Locate the cell with the specified text and output its [X, Y] center coordinate. 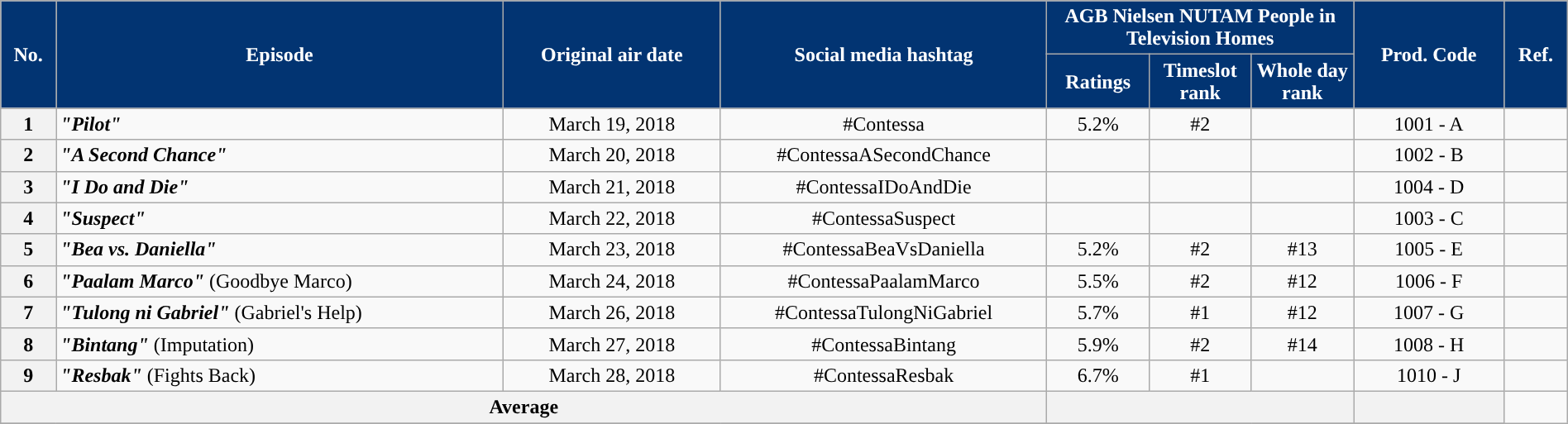
1008 - H [1429, 344]
#14 [1303, 344]
5 [28, 250]
8 [28, 344]
AGB Nielsen NUTAM People in Television Homes [1201, 28]
1003 - C [1429, 218]
"Bea vs. Daniella" [280, 250]
"I Do and Die" [280, 187]
1 [28, 124]
6.7% [1098, 375]
Social media hashtag [883, 55]
"A Second Chance" [280, 155]
#ContessaASecondChance [883, 155]
"Suspect" [280, 218]
#ContessaBeaVsDaniella [883, 250]
6 [28, 281]
March 24, 2018 [612, 281]
Original air date [612, 55]
Episode [280, 55]
Average [524, 407]
#13 [1303, 250]
5.7% [1098, 312]
1007 - G [1429, 312]
1006 - F [1429, 281]
#ContessaPaalamMarco [883, 281]
March 26, 2018 [612, 312]
1001 - A [1429, 124]
"Resbak" (Fights Back) [280, 375]
#ContessaIDoAndDie [883, 187]
7 [28, 312]
March 28, 2018 [612, 375]
#ContessaBintang [883, 344]
March 27, 2018 [612, 344]
"Paalam Marco" (Goodbye Marco) [280, 281]
1010 - J [1429, 375]
No. [28, 55]
March 22, 2018 [612, 218]
"Pilot" [280, 124]
#Contessa [883, 124]
#ContessaResbak [883, 375]
Prod. Code [1429, 55]
March 19, 2018 [612, 124]
Timeslot rank [1200, 81]
5.9% [1098, 344]
March 21, 2018 [612, 187]
Ref. [1536, 55]
March 23, 2018 [612, 250]
3 [28, 187]
1005 - E [1429, 250]
Whole day rank [1303, 81]
Ratings [1098, 81]
#ContessaSuspect [883, 218]
9 [28, 375]
March 20, 2018 [612, 155]
2 [28, 155]
1004 - D [1429, 187]
"Tulong ni Gabriel" (Gabriel's Help) [280, 312]
#ContessaTulongNiGabriel [883, 312]
1002 - B [1429, 155]
4 [28, 218]
"Bintang" (Imputation) [280, 344]
5.5% [1098, 281]
